Return (X, Y) of the center of cell containing provided text 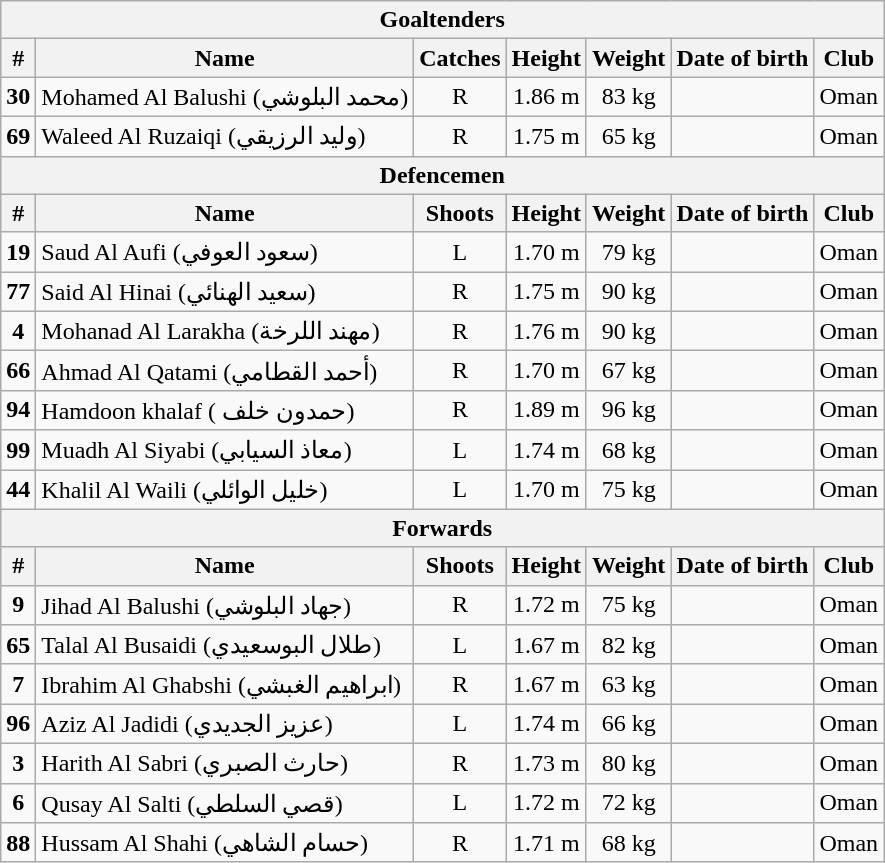
Ibrahim Al Ghabshi (ابراهيم الغبشي) (225, 684)
96 kg (628, 410)
44 (18, 490)
Said Al Hinai (سعيد الهنائي) (225, 292)
77 (18, 292)
65 kg (628, 136)
Muadh Al Siyabi (معاذ السيابي) (225, 450)
3 (18, 763)
Defencemen (442, 175)
Catches (460, 58)
79 kg (628, 252)
Qusay Al Salti (قصي السلطي) (225, 803)
Talal Al Busaidi (طلال البوسعيدي) (225, 645)
4 (18, 331)
30 (18, 97)
Jihad Al Balushi (جهاد البلوشي) (225, 605)
Hamdoon khalaf ( حمدون خلف) (225, 410)
66 (18, 371)
Hussam Al Shahi (حسام الشاهي) (225, 843)
1.71 m (546, 843)
1.73 m (546, 763)
65 (18, 645)
Khalil Al Waili (خليل الوائلي) (225, 490)
Waleed Al Ruzaiqi (وليد الرزيقي) (225, 136)
1.76 m (546, 331)
Harith Al Sabri (حارث الصبري) (225, 763)
67 kg (628, 371)
82 kg (628, 645)
Mohamed Al Balushi (محمد البلوشي) (225, 97)
96 (18, 724)
Ahmad Al Qatami (أحمد القطامي) (225, 371)
94 (18, 410)
1.89 m (546, 410)
19 (18, 252)
Saud Al Aufi (سعود العوفي) (225, 252)
9 (18, 605)
Forwards (442, 528)
1.86 m (546, 97)
Goaltenders (442, 20)
69 (18, 136)
80 kg (628, 763)
66 kg (628, 724)
Aziz Al Jadidi (عزيز الجديدي) (225, 724)
7 (18, 684)
72 kg (628, 803)
99 (18, 450)
6 (18, 803)
63 kg (628, 684)
Mohanad Al Larakha (مهند اللرخة) (225, 331)
83 kg (628, 97)
88 (18, 843)
